Output the (X, Y) coordinate of the center of the cell containing the given text.  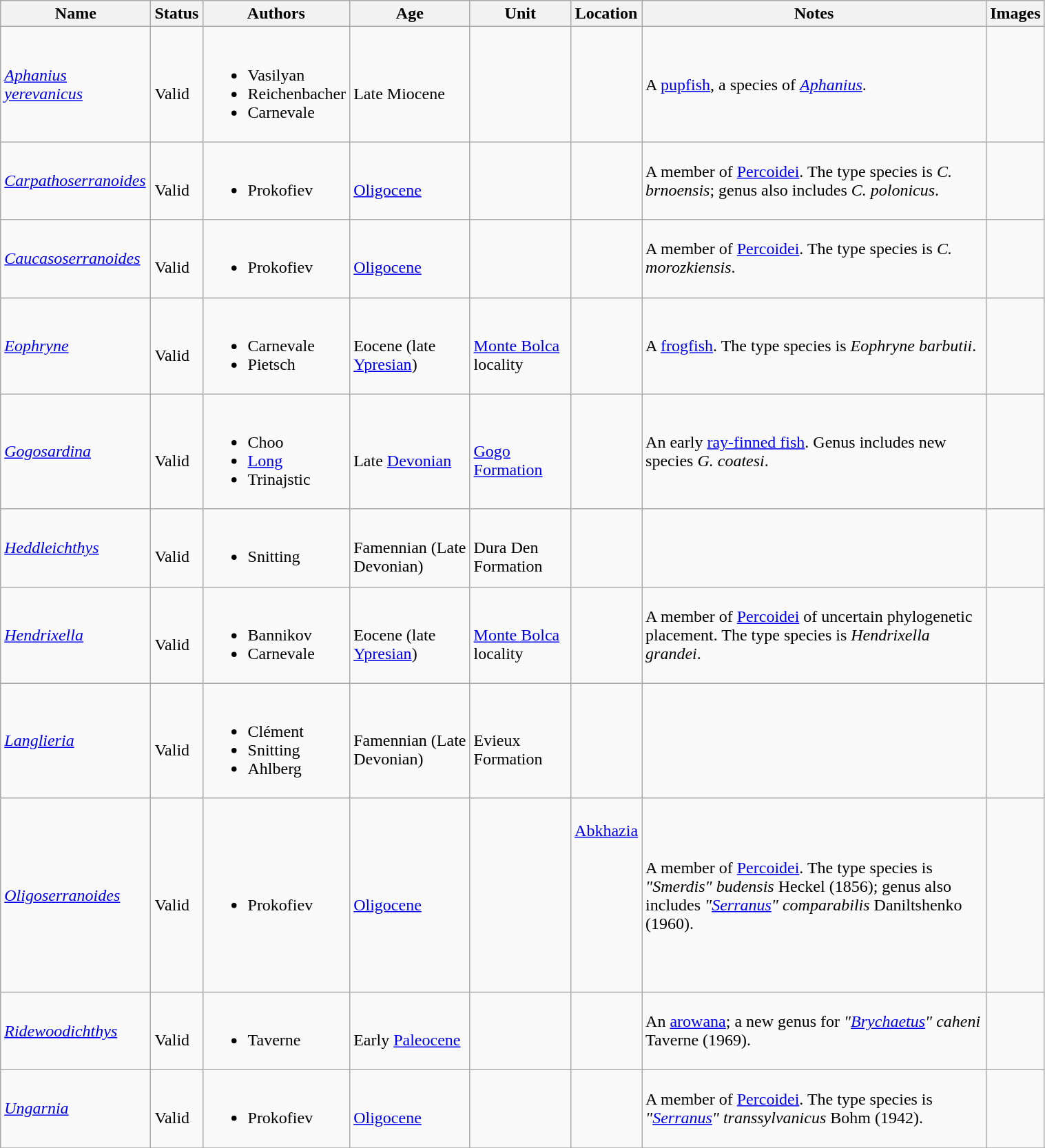
Gogo Formation (521, 452)
An early ray-finned fish. Genus includes new species G. coatesi. (814, 452)
Images (1015, 14)
A member of Percoidei of uncertain phylogenetic placement. The type species is Hendrixella grandei. (814, 635)
Carpathoserranoides (76, 180)
A frogfish. The type species is Eophryne barbutii. (814, 346)
Gogosardina (76, 452)
A member of Percoidei. The type species is "Smerdis" budensis Heckel (1856); genus also includes "Serranus" comparabilis Daniltshenko (1960). (814, 895)
Late Devonian (410, 452)
Hendrixella (76, 635)
Oligoserranoides (76, 895)
ClémentSnittingAhlberg (276, 741)
Location (606, 14)
Aphanius yerevanicus (76, 84)
A member of Percoidei. The type species is "Serranus" transsylvanicus Bohm (1942). (814, 1109)
Dura Den Formation (521, 548)
Ridewoodichthys (76, 1030)
Langlieria (76, 741)
Age (410, 14)
Abkhazia (606, 895)
Authors (276, 14)
Unit (521, 14)
A member of Percoidei. The type species is C. morozkiensis. (814, 259)
Eophryne (76, 346)
ChooLongTrinajstic (276, 452)
A pupfish, a species of Aphanius. (814, 84)
Snitting (276, 548)
Status (176, 14)
BannikovCarnevale (276, 635)
Heddleichthys (76, 548)
Ungarnia (76, 1109)
A member of Percoidei. The type species is C. brnoensis; genus also includes C. polonicus. (814, 180)
Late Miocene (410, 84)
Name (76, 14)
Notes (814, 14)
CarnevalePietsch (276, 346)
Early Paleocene (410, 1030)
Evieux Formation (521, 741)
Taverne (276, 1030)
Caucasoserranoides (76, 259)
An arowana; a new genus for "Brychaetus" caheni Taverne (1969). (814, 1030)
VasilyanReichenbacherCarnevale (276, 84)
